Search for the cell housing the specified text and yield its [x, y] center coordinate. 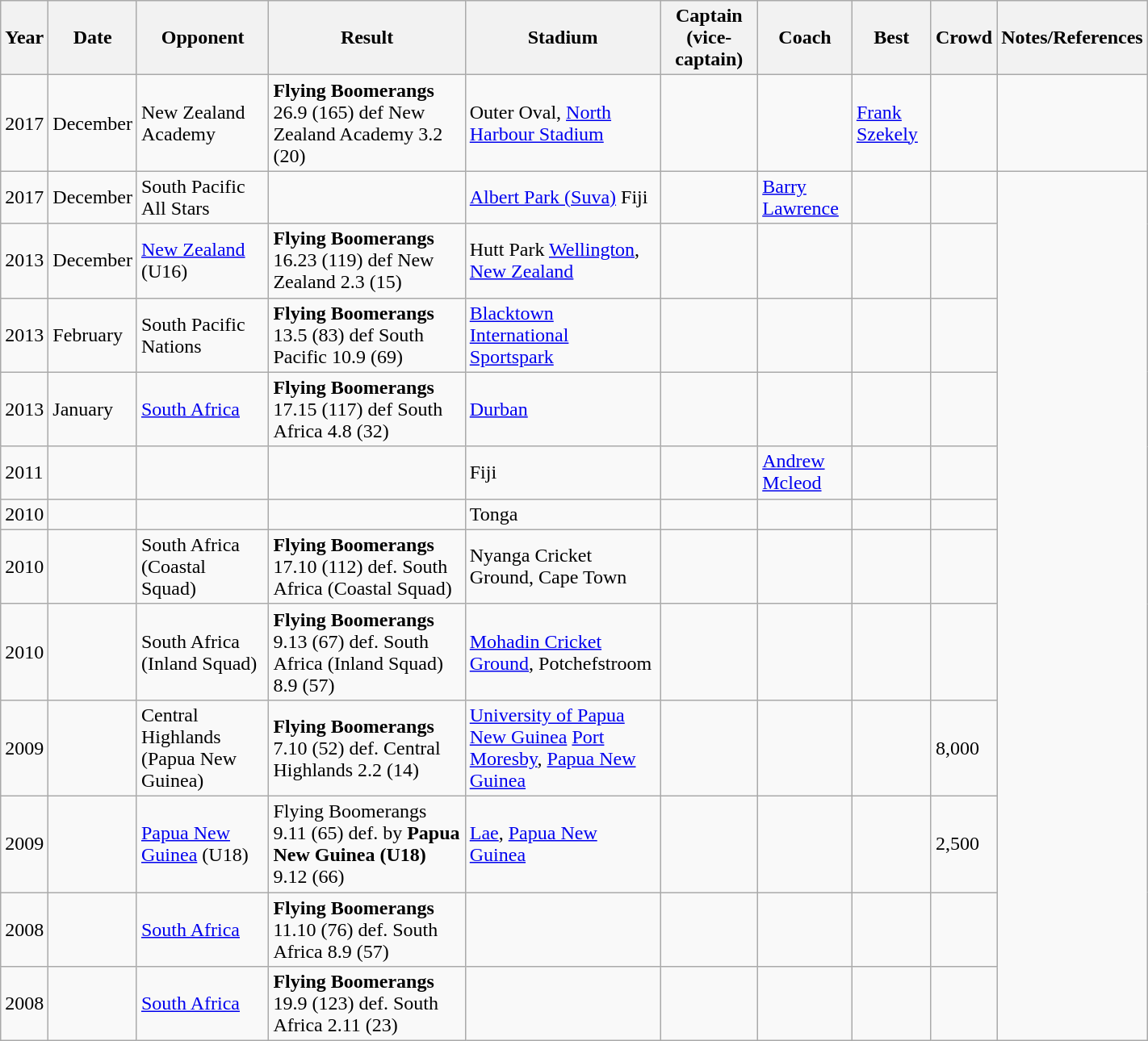
Frank Szekely [891, 123]
Captain (vice-captain) [709, 38]
Flying Boomerangs 13.5 (83) def South Pacific 10.9 (69) [367, 335]
South Pacific Nations [202, 335]
Mohadin Cricket Ground, Potchefstroom [563, 652]
Notes/References [1072, 38]
Result [367, 38]
Nyanga Cricket Ground, Cape Town [563, 566]
February [93, 335]
Fiji [563, 473]
Barry Lawrence [806, 197]
South Pacific All Stars [202, 197]
Year [24, 38]
New Zealand Academy [202, 123]
South Africa (Inland Squad) [202, 652]
Flying Boomerangs 7.10 (52) def. Central Highlands 2.2 (14) [367, 747]
Flying Boomerangs 26.9 (165) def New Zealand Academy 3.2 (20) [367, 123]
Opponent [202, 38]
New Zealand (U16) [202, 261]
Lae, Papua New Guinea [563, 844]
Crowd [964, 38]
Blacktown International Sportspark [563, 335]
Flying Boomerangs 19.9 (123) def. South Africa 2.11 (23) [367, 1004]
Durban [563, 409]
Coach [806, 38]
Flying Boomerangs 17.15 (117) def South Africa 4.8 (32) [367, 409]
Albert Park (Suva) Fiji [563, 197]
Flying Boomerangs 9.13 (67) def. South Africa (Inland Squad) 8.9 (57) [367, 652]
Flying Boomerangs 11.10 (76) def. South Africa 8.9 (57) [367, 930]
Flying Boomerangs 9.11 (65) def. by Papua New Guinea (U18) 9.12 (66) [367, 844]
Andrew Mcleod [806, 473]
University of Papua New Guinea Port Moresby, Papua New Guinea [563, 747]
Flying Boomerangs 16.23 (119) def New Zealand 2.3 (15) [367, 261]
Papua New Guinea (U18) [202, 844]
Central Highlands (Papua New Guinea) [202, 747]
Tonga [563, 514]
Flying Boomerangs 17.10 (112) def. South Africa (Coastal Squad) [367, 566]
January [93, 409]
Stadium [563, 38]
2,500 [964, 844]
8,000 [964, 747]
South Africa (Coastal Squad) [202, 566]
Best [891, 38]
2011 [24, 473]
Date [93, 38]
Outer Oval, North Harbour Stadium [563, 123]
Hutt Park Wellington, New Zealand [563, 261]
